Scan for the cell matching the given text and deliver its [X, Y] coordinate at center. 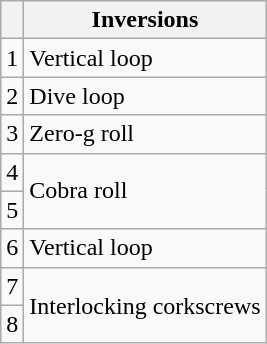
Zero-g roll [145, 134]
Dive loop [145, 96]
1 [12, 58]
2 [12, 96]
3 [12, 134]
Interlocking corkscrews [145, 305]
8 [12, 324]
Cobra roll [145, 191]
6 [12, 248]
Inversions [145, 20]
5 [12, 210]
7 [12, 286]
4 [12, 172]
